Scan for the cell matching the given text and deliver its (x, y) coordinate at center. 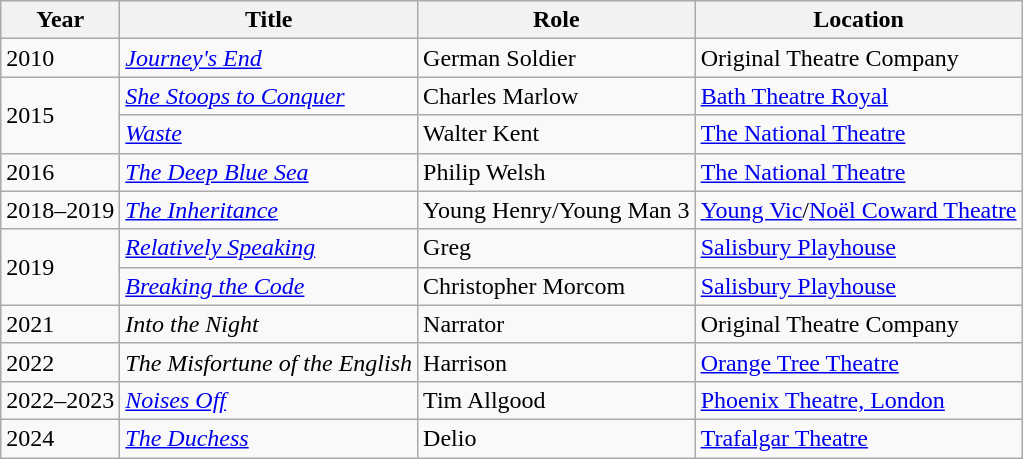
Delio (557, 438)
Waste (269, 134)
Location (858, 20)
2010 (60, 58)
Noises Off (269, 400)
Orange Tree Theatre (858, 362)
Philip Welsh (557, 172)
2021 (60, 324)
Tim Allgood (557, 400)
She Stoops to Conquer (269, 96)
The Deep Blue Sea (269, 172)
Journey's End (269, 58)
Harrison (557, 362)
Title (269, 20)
Relatively Speaking (269, 248)
2022–2023 (60, 400)
2015 (60, 115)
Into the Night (269, 324)
2024 (60, 438)
Christopher Morcom (557, 286)
The Misfortune of the English (269, 362)
Bath Theatre Royal (858, 96)
Trafalgar Theatre (858, 438)
Year (60, 20)
Charles Marlow (557, 96)
Young Vic/Noël Coward Theatre (858, 210)
Young Henry/Young Man 3 (557, 210)
Narrator (557, 324)
Phoenix Theatre, London (858, 400)
The Inheritance (269, 210)
Role (557, 20)
Breaking the Code (269, 286)
German Soldier (557, 58)
Walter Kent (557, 134)
2018–2019 (60, 210)
2022 (60, 362)
Greg (557, 248)
2019 (60, 267)
The Duchess (269, 438)
2016 (60, 172)
